Capture the cell that displays the provided text and extract its (X, Y) central coordinate. 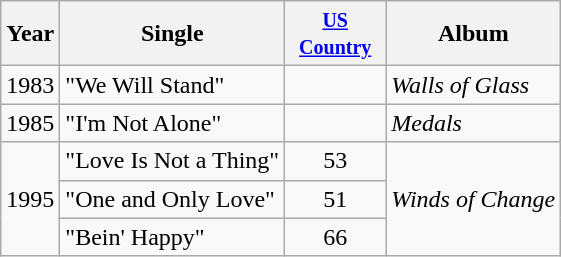
"Love Is Not a Thing" (172, 161)
US Country (336, 34)
66 (336, 237)
1983 (30, 85)
51 (336, 199)
Single (172, 34)
Walls of Glass (474, 85)
"I'm Not Alone" (172, 123)
1985 (30, 123)
Medals (474, 123)
"We Will Stand" (172, 85)
"One and Only Love" (172, 199)
Album (474, 34)
1995 (30, 199)
Year (30, 34)
Winds of Change (474, 199)
"Bein' Happy" (172, 237)
53 (336, 161)
